For the text-containing cell, return its midpoint in [X, Y] coordinate format. 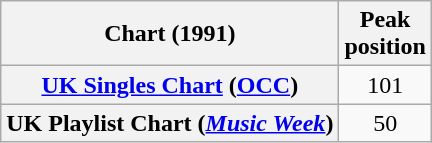
101 [385, 85]
UK Singles Chart (OCC) [170, 85]
50 [385, 123]
Peakposition [385, 34]
UK Playlist Chart (Music Week) [170, 123]
Chart (1991) [170, 34]
